Locate the cell with the specified text and output its [x, y] center coordinate. 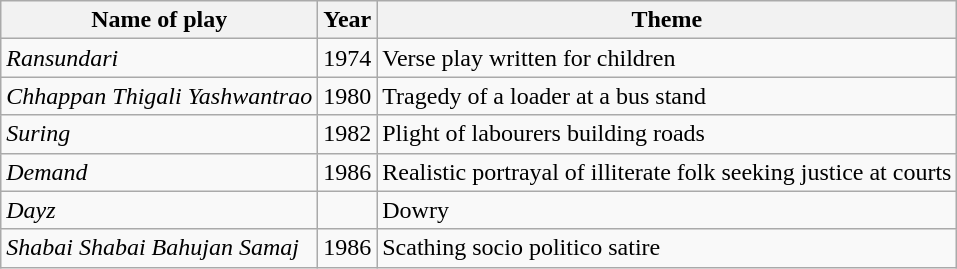
Chhappan Thigali Yashwantrao [160, 96]
Ransundari [160, 58]
Name of play [160, 20]
Shabai Shabai Bahujan Samaj [160, 248]
Demand [160, 172]
Realistic portrayal of illiterate folk seeking justice at courts [667, 172]
Verse play written for children [667, 58]
1980 [348, 96]
1982 [348, 134]
Suring [160, 134]
Tragedy of a loader at a bus stand [667, 96]
Dayz [160, 210]
Theme [667, 20]
Dowry [667, 210]
Plight of labourers building roads [667, 134]
1974 [348, 58]
Year [348, 20]
Scathing socio politico satire [667, 248]
